Locate the cell with the specified text and output its [X, Y] center coordinate. 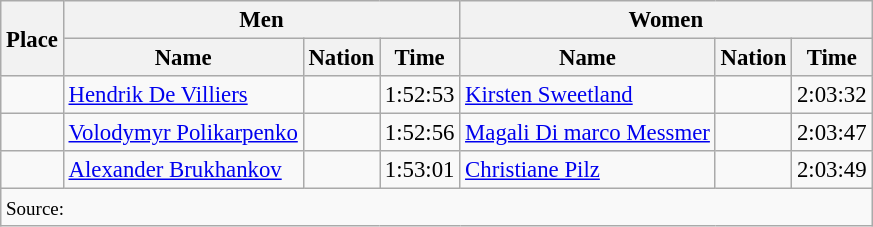
2:03:32 [832, 95]
Hendrik De Villiers [183, 95]
1:52:53 [420, 95]
Magali Di marco Messmer [588, 133]
Women [666, 20]
Christiane Pilz [588, 170]
1:53:01 [420, 170]
2:03:47 [832, 133]
2:03:49 [832, 170]
Place [32, 38]
Alexander Brukhankov [183, 170]
Volodymyr Polikarpenko [183, 133]
Men [262, 20]
Kirsten Sweetland [588, 95]
Source: [436, 208]
1:52:56 [420, 133]
